Find where the given text appears and provide that cell's center as (x, y) coordinate. 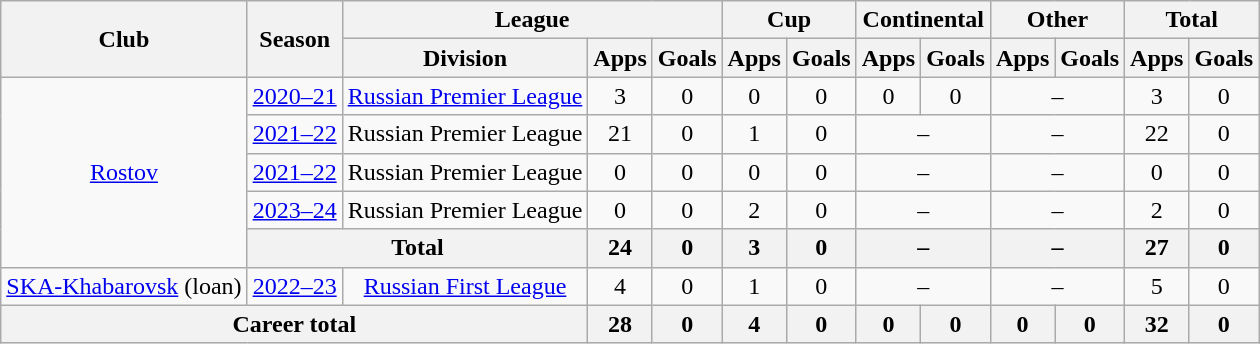
Career total (294, 324)
24 (620, 248)
Club (124, 39)
22 (1157, 134)
2022–23 (294, 286)
Other (1057, 20)
Division (465, 58)
28 (620, 324)
Russian First League (465, 286)
SKA-Khabarovsk (loan) (124, 286)
League (532, 20)
2023–24 (294, 210)
27 (1157, 248)
32 (1157, 324)
Season (294, 39)
21 (620, 134)
Continental (923, 20)
2020–21 (294, 96)
Cup (789, 20)
Rostov (124, 172)
5 (1157, 286)
